Find where the given text appears and provide that cell's center as [x, y] coordinate. 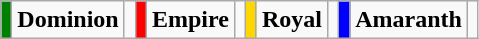
Amaranth [409, 20]
Royal [292, 20]
Dominion [68, 20]
Empire [190, 20]
